Extract the (X, Y) coordinate from the center of the cell holding the provided text.  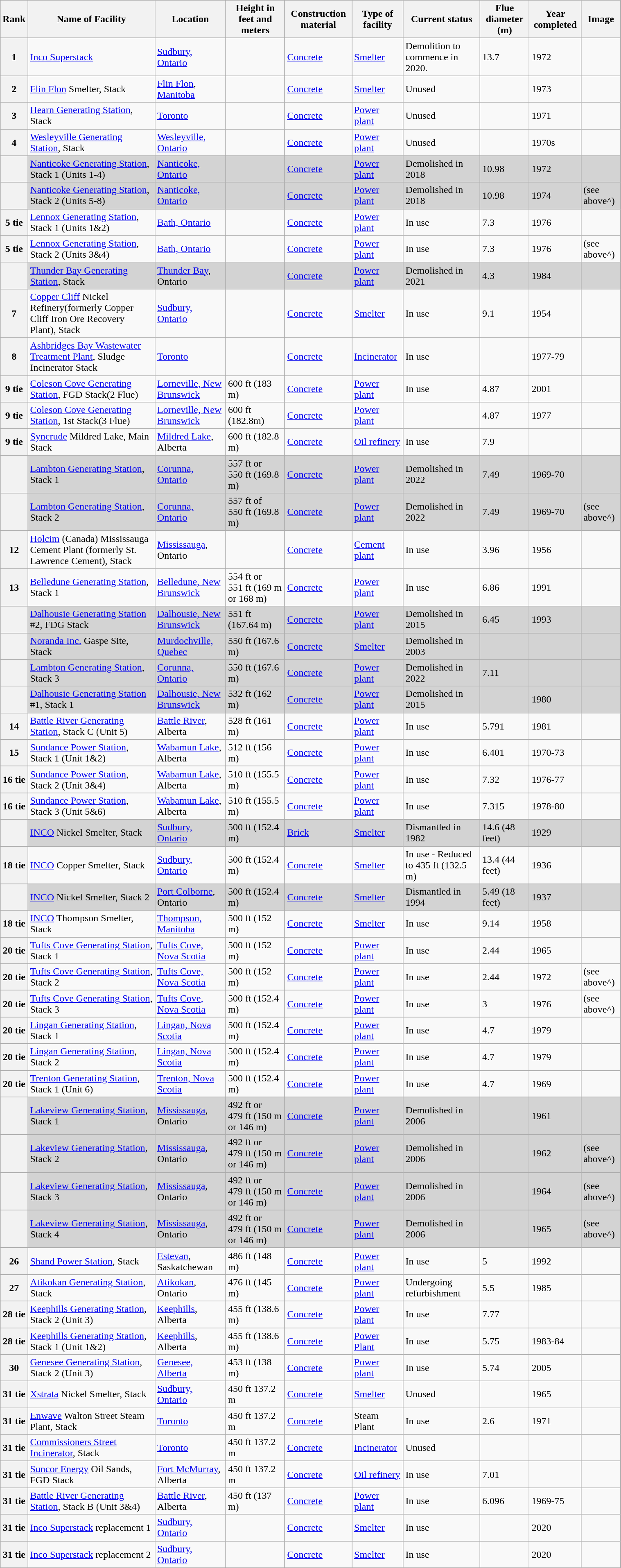
1976-77 (555, 779)
Ashbridges Bay Wastewater Treatment Plant, Sludge Incinerator Stack (92, 356)
INCO Copper Smelter, Stack (92, 865)
1961 (555, 1116)
14.6 (48 feet) (504, 832)
Lakeview Generating Station, Stack 3 (92, 1191)
4 (14, 143)
1929 (555, 832)
INCO Nickel Smelter, Stack 2 (92, 897)
13.4 (44 feet) (504, 865)
7.315 (504, 806)
Keephills Generating Station, Stack 1 (Unit 1&2) (92, 1341)
5.74 (504, 1368)
Lingan Generating Station, Stack 2 (92, 1057)
1983-84 (555, 1341)
Thunder Bay, Ontario (190, 275)
600 ft (183 m) (255, 388)
13 (14, 587)
Battle River Generating Station, Stack C (Unit 5) (92, 726)
Trenton Generating Station, Stack 1 (Unit 6) (92, 1084)
1977-79 (555, 356)
Coleson Cove Generating Station, 1st Stack(3 Flue) (92, 415)
7.11 (504, 673)
Demolished in 2003 (441, 646)
7.01 (504, 1475)
Rank (14, 19)
Tufts Cove Generating Station, Stack 1 (92, 950)
Demolition to commence in 2020. (441, 57)
Wesleyville, Ontario (190, 143)
5.75 (504, 1341)
Belledune, New Brunswick (190, 587)
1970-73 (555, 753)
9.1 (504, 313)
1956 (555, 550)
Flue diameter (m) (504, 19)
Dismantled in 1982 (441, 832)
Cement plant (378, 550)
1980 (555, 700)
Dismantled in 1994 (441, 897)
554 ft or 551 ft (169 m or 168 m) (255, 587)
2005 (555, 1368)
27 (14, 1288)
Year completed (555, 19)
Nanticoke Generating Station, Stack 1 (Units 1-4) (92, 169)
Murdochville, Quebec (190, 646)
Battle River Generating Station, Stack B (Unit 3&4) (92, 1501)
1974 (555, 196)
Inco Superstack replacement 1 (92, 1528)
Construction material (318, 19)
1970s (555, 143)
1969-75 (555, 1501)
557 ft or 550 ft (169.8 m) (255, 474)
Wesleyville Generating Station, Stack (92, 143)
Height in feet and meters (255, 19)
Port Colborne, Ontario (190, 897)
450 ft (137 m) (255, 1501)
Lennox Generating Station, Stack 1 (Units 1&2) (92, 222)
7.77 (504, 1314)
1962 (555, 1153)
26 (14, 1261)
1 (14, 57)
Dalhousie Generating Station #2, FDG Stack (92, 619)
Dalhousie Generating Station #1, Stack 1 (92, 700)
Brick (318, 832)
Enwave Walton Street Steam Plant, Stack (92, 1421)
Lakeview Generating Station, Stack 2 (92, 1153)
1964 (555, 1191)
476 ft (145 m) (255, 1288)
Commissioners Street Incinerator, Stack (92, 1448)
INCO Thompson Smelter, Stack (92, 924)
Flin Flon, Manitoba (190, 89)
30 (14, 1368)
600 ft (182.8m) (255, 415)
486 ft (148 m) (255, 1261)
5 (504, 1261)
Sundance Power Station, Stack 2 (Unit 3&4) (92, 779)
1985 (555, 1288)
1977 (555, 415)
15 (14, 753)
Keephills Generating Station, Stack 2 (Unit 3) (92, 1314)
Demolished in 2021 (441, 275)
1937 (555, 897)
512 ft (156 m) (255, 753)
2.6 (504, 1421)
Copper Cliff Nickel Refinery(formerly Copper Cliff Iron Ore Recovery Plant), Stack (92, 313)
Lakeview Generating Station, Stack 1 (92, 1116)
Undergoing refurbishment (441, 1288)
Image (601, 19)
7 (14, 313)
7.32 (504, 779)
4.3 (504, 275)
14 (14, 726)
Genesee Generating Station, Stack 2 (Unit 3) (92, 1368)
Belledune Generating Station, Stack 1 (92, 587)
532 ft (162 m) (255, 700)
Current status (441, 19)
1984 (555, 275)
Xstrata Nickel Smelter, Stack (92, 1394)
528 ft (161 m) (255, 726)
1954 (555, 313)
Inco Superstack (92, 57)
6.401 (504, 753)
5.49 (18 feet) (504, 897)
7.9 (504, 442)
Type of facility (378, 19)
Name of Facility (92, 19)
Steam Plant (378, 1421)
1981 (555, 726)
Sundance Power Station, Stack 1 (Unit 1&2) (92, 753)
3.96 (504, 550)
1991 (555, 587)
Thunder Bay Generating Station, Stack (92, 275)
551 ft (167.64 m) (255, 619)
Suncor Energy Oil Sands, FGD Stack (92, 1475)
Coleson Cove Generating Station, FGD Stack(2 Flue) (92, 388)
1978-80 (555, 806)
2001 (555, 388)
1969 (555, 1084)
1992 (555, 1261)
Tufts Cove Generating Station, Stack 3 (92, 1004)
Estevan, Saskatchewan (190, 1261)
6.45 (504, 619)
Mildred Lake, Alberta (190, 442)
5.5 (504, 1288)
13.7 (504, 57)
Hearn Generating Station, Stack (92, 116)
Lambton Generating Station, Stack 1 (92, 474)
Lambton Generating Station, Stack 3 (92, 673)
Lakeview Generating Station, Stack 4 (92, 1229)
Atikokan, Ontario (190, 1288)
8 (14, 356)
453 ft (138 m) (255, 1368)
In use - Reduced to 435 ft (132.5 m) (441, 865)
Fort McMurray, Alberta (190, 1475)
Genesee, Alberta (190, 1368)
600 ft (182.8 m) (255, 442)
2 (14, 89)
Noranda Inc. Gaspe Site, Stack (92, 646)
6.86 (504, 587)
Atikokan Generating Station, Stack (92, 1288)
Lennox Generating Station, Stack 2 (Units 3&4) (92, 249)
Trenton, Nova Scotia (190, 1084)
Tufts Cove Generating Station, Stack 2 (92, 977)
Syncrude Mildred Lake, Main Stack (92, 442)
INCO Nickel Smelter, Stack (92, 832)
Flin Flon Smelter, Stack (92, 89)
Thompson, Manitoba (190, 924)
557 ft of 550 ft (169.8 m) (255, 512)
1973 (555, 89)
Shand Power Station, Stack (92, 1261)
1936 (555, 865)
5.791 (504, 726)
Lingan Generating Station, Stack 1 (92, 1031)
Sundance Power Station, Stack 3 (Unit 5&6) (92, 806)
Lambton Generating Station, Stack 2 (92, 512)
Inco Superstack replacement 2 (92, 1554)
12 (14, 550)
Location (190, 19)
1958 (555, 924)
Power Plant (378, 1341)
Nanticoke Generating Station, Stack 2 (Units 5-8) (92, 196)
Holcim (Canada) Mississauga Cement Plant (formerly St. Lawrence Cement), Stack (92, 550)
9.14 (504, 924)
6.096 (504, 1501)
1993 (555, 619)
